From the cell containing the given text, extract its center point as (x, y) coordinate. 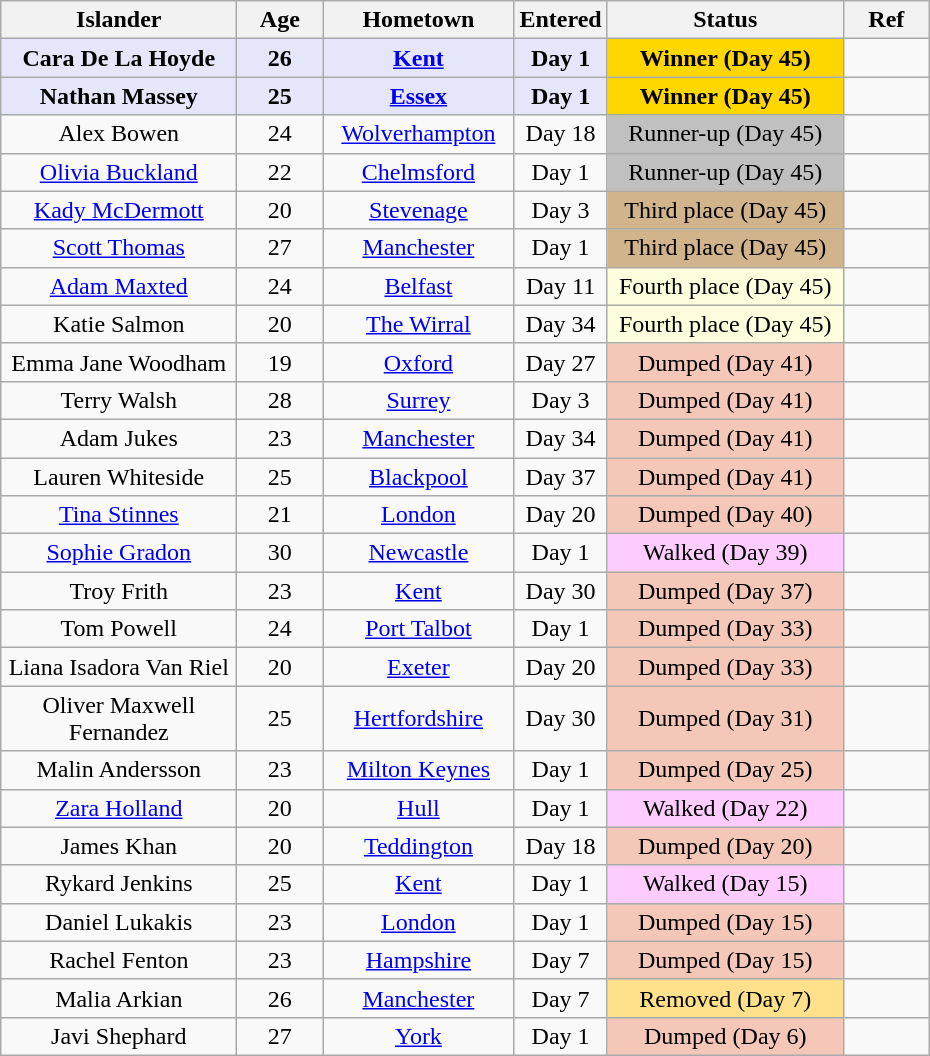
Teddington (418, 846)
Dumped (Day 37) (725, 591)
Troy Frith (119, 591)
Hull (418, 808)
Alex Bowen (119, 134)
Adam Maxted (119, 286)
Cara De La Hoyde (119, 58)
Stevenage (418, 210)
Adam Jukes (119, 438)
James Khan (119, 846)
Javi Shephard (119, 1036)
Zara Holland (119, 808)
Day 37 (560, 477)
Blackpool (418, 477)
Malin Andersson (119, 770)
Kady McDermott (119, 210)
Status (725, 20)
Lauren Whiteside (119, 477)
Exeter (418, 667)
Terry Walsh (119, 400)
22 (280, 172)
Dumped (Day 20) (725, 846)
Hometown (418, 20)
Belfast (418, 286)
Tina Stinnes (119, 515)
Emma Jane Woodham (119, 362)
The Wirral (418, 324)
Age (280, 20)
Milton Keynes (418, 770)
Entered (560, 20)
Scott Thomas (119, 248)
Dumped (Day 6) (725, 1036)
Olivia Buckland (119, 172)
28 (280, 400)
Tom Powell (119, 629)
Chelmsford (418, 172)
Walked (Day 22) (725, 808)
Nathan Massey (119, 96)
Rachel Fenton (119, 960)
Walked (Day 39) (725, 553)
Daniel Lukakis (119, 922)
Walked (Day 15) (725, 884)
Rykard Jenkins (119, 884)
Sophie Gradon (119, 553)
Essex (418, 96)
Removed (Day 7) (725, 998)
York (418, 1036)
Islander (119, 20)
Hampshire (418, 960)
Oxford (418, 362)
Katie Salmon (119, 324)
Surrey (418, 400)
Liana Isadora Van Riel (119, 667)
Day 27 (560, 362)
Day 11 (560, 286)
30 (280, 553)
Ref (886, 20)
Newcastle (418, 553)
Dumped (Day 40) (725, 515)
Oliver Maxwell Fernandez (119, 718)
Dumped (Day 31) (725, 718)
Dumped (Day 25) (725, 770)
Wolverhampton (418, 134)
19 (280, 362)
Port Talbot (418, 629)
Hertfordshire (418, 718)
Malia Arkian (119, 998)
21 (280, 515)
